Search for the cell housing the specified text and yield its (x, y) center coordinate. 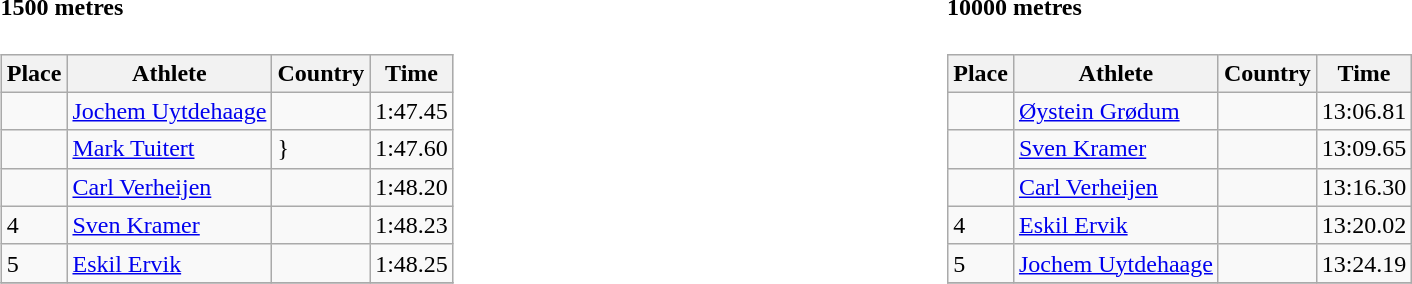
13:24.19 (1364, 263)
} (321, 149)
1:48.23 (412, 225)
1:48.25 (412, 263)
1:47.45 (412, 111)
13:09.65 (1364, 149)
Mark Tuitert (170, 149)
13:20.02 (1364, 225)
1:48.20 (412, 187)
13:16.30 (1364, 187)
13:06.81 (1364, 111)
1:47.60 (412, 149)
Øystein Grødum (1116, 111)
